Find where the given text appears and provide that cell's center as (X, Y) coordinate. 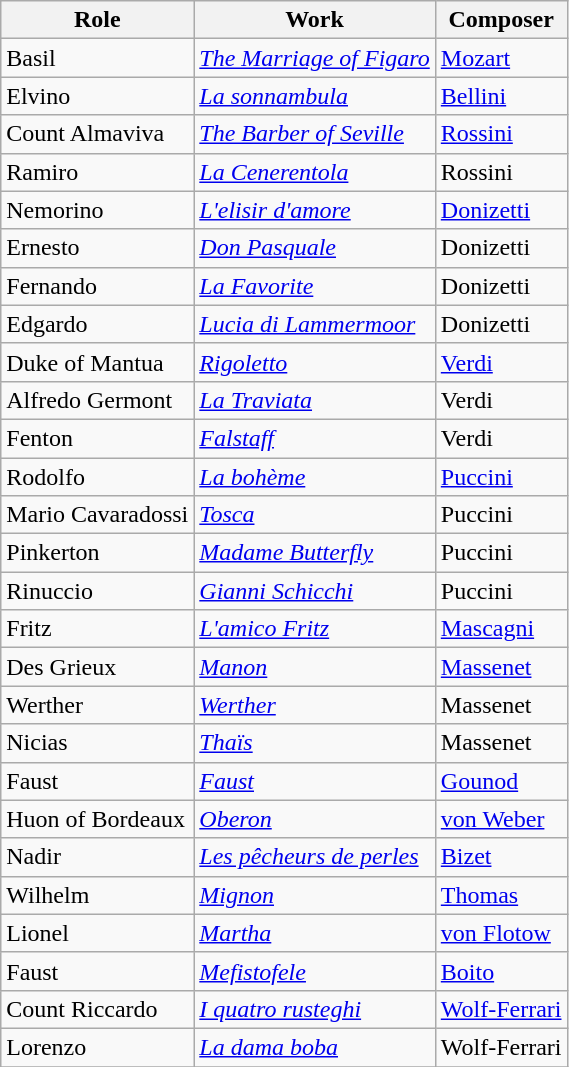
Count Riccardo (98, 1009)
Nadir (98, 857)
Ramiro (98, 172)
Boito (501, 971)
Fritz (98, 629)
Edgardo (98, 324)
Les pêcheurs de perles (315, 857)
La Traviata (315, 400)
Huon of Bordeaux (98, 819)
Mefistofele (315, 971)
Nemorino (98, 210)
La Favorite (315, 286)
The Barber of Seville (315, 134)
I quatro rusteghi (315, 1009)
Rodolfo (98, 477)
Lionel (98, 933)
Madame Butterfly (315, 553)
Mozart (501, 58)
Bizet (501, 857)
Falstaff (315, 438)
La sonnambula (315, 96)
La bohème (315, 477)
Count Almaviva (98, 134)
Ernesto (98, 248)
Lorenzo (98, 1047)
Pinkerton (98, 553)
L'elisir d'amore (315, 210)
Role (98, 20)
Mario Cavaradossi (98, 515)
Mascagni (501, 629)
Elvino (98, 96)
Gounod (501, 781)
Manon (315, 667)
Rinuccio (98, 591)
von Weber (501, 819)
Fenton (98, 438)
Don Pasquale (315, 248)
Work (315, 20)
Mignon (315, 895)
Wilhelm (98, 895)
Lucia di Lammermoor (315, 324)
Des Grieux (98, 667)
La Cenerentola (315, 172)
Thomas (501, 895)
Oberon (315, 819)
Bellini (501, 96)
von Flotow (501, 933)
L'amico Fritz (315, 629)
Rigoletto (315, 362)
Gianni Schicchi (315, 591)
The Marriage of Figaro (315, 58)
Thaïs (315, 743)
Tosca (315, 515)
Duke of Mantua (98, 362)
Nicias (98, 743)
Alfredo Germont (98, 400)
La dama boba (315, 1047)
Martha (315, 933)
Composer (501, 20)
Fernando (98, 286)
Basil (98, 58)
